Find where the given text appears and provide that cell's center as [x, y] coordinate. 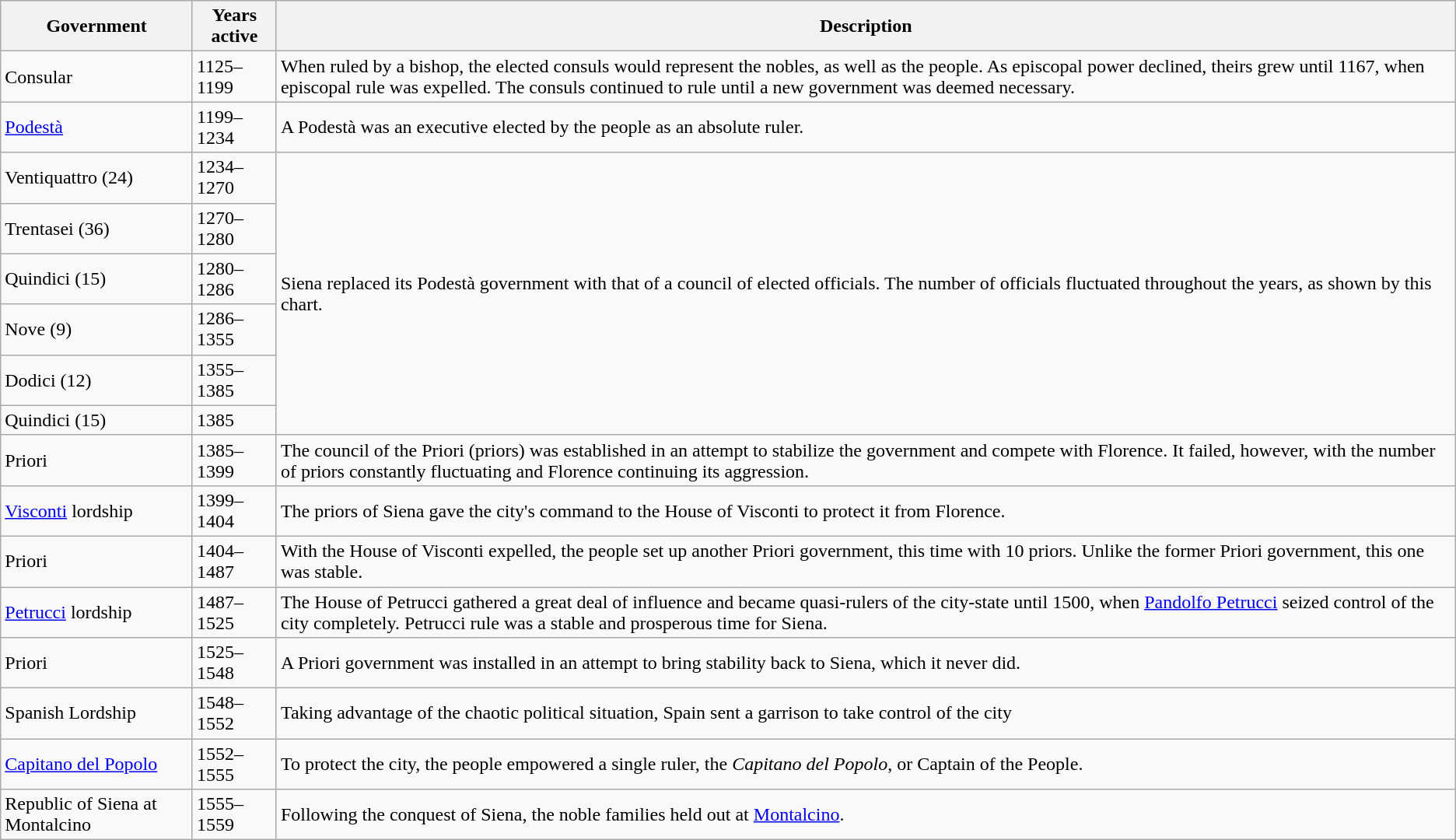
Nove (9) [96, 330]
A Priori government was installed in an attempt to bring stability back to Siena, which it never did. [866, 663]
Trentasei (36) [96, 229]
1555–1559 [234, 815]
Consular [96, 76]
Spanish Lordship [96, 714]
1125–1199 [234, 76]
1385 [234, 420]
Dodici (12) [96, 380]
1487–1525 [234, 611]
Petrucci lordship [96, 611]
1552–1555 [234, 764]
Ventiquattro (24) [96, 177]
Years active [234, 26]
Visconti lordship [96, 510]
To protect the city, the people empowered a single ruler, the Capitano del Popolo, or Captain of the People. [866, 764]
1286–1355 [234, 330]
Podestà [96, 128]
Capitano del Popolo [96, 764]
1199–1234 [234, 128]
Republic of Siena at Montalcino [96, 815]
Taking advantage of the chaotic political situation, Spain sent a garrison to take control of the city [866, 714]
Following the conquest of Siena, the noble families held out at Montalcino. [866, 815]
The priors of Siena gave the city's command to the House of Visconti to protect it from Florence. [866, 510]
1270–1280 [234, 229]
A Podestà was an executive elected by the people as an absolute ruler. [866, 128]
1385–1399 [234, 460]
1355–1385 [234, 380]
Government [96, 26]
1280–1286 [234, 278]
1525–1548 [234, 663]
1234–1270 [234, 177]
Description [866, 26]
1548–1552 [234, 714]
1399–1404 [234, 510]
1404–1487 [234, 562]
